Find where the given text appears and provide that cell's center as (x, y) coordinate. 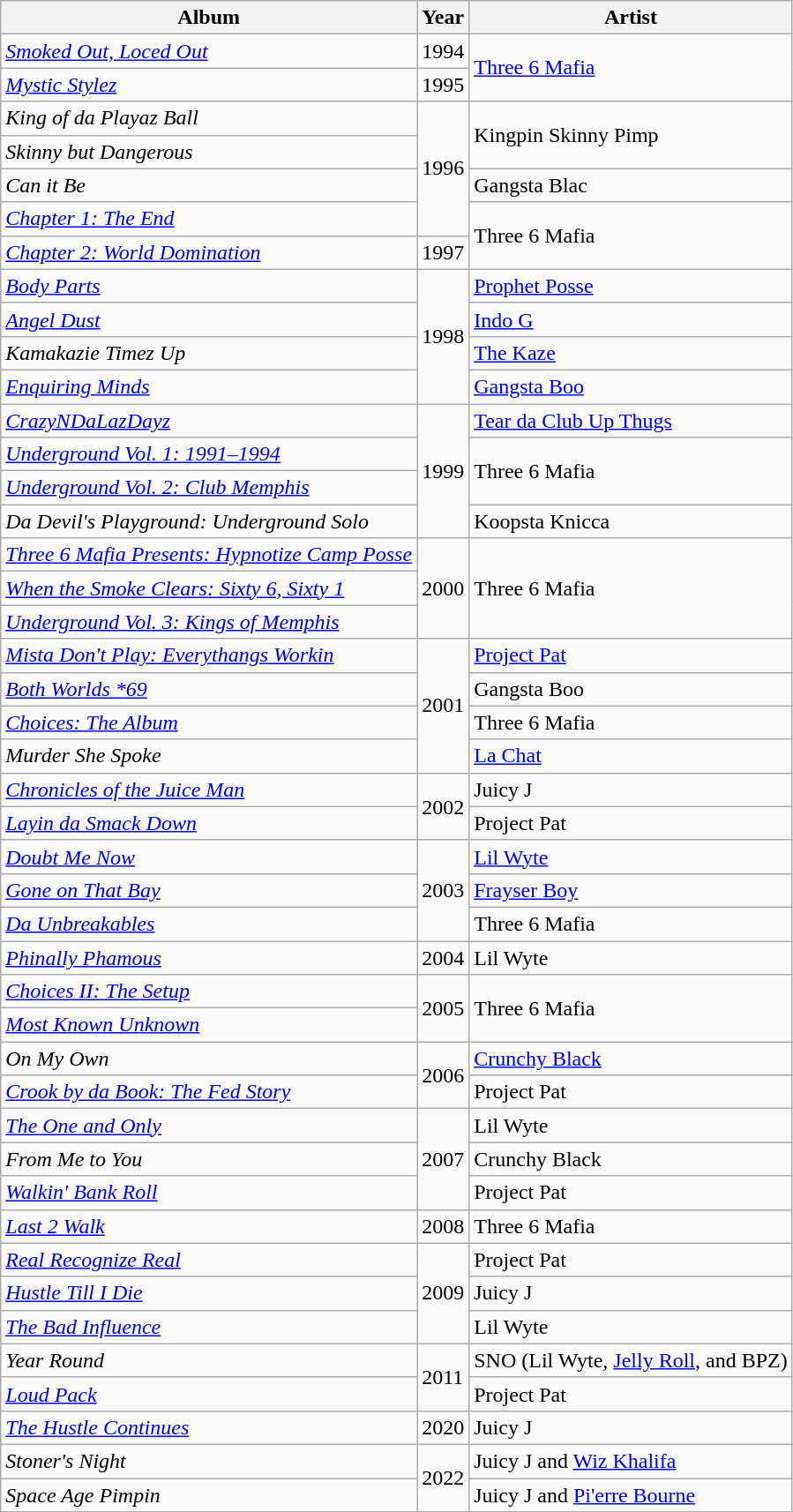
Juicy J and Pi'erre Bourne (632, 1495)
Phinally Phamous (209, 957)
Frayser Boy (632, 890)
From Me to You (209, 1159)
Skinny but Dangerous (209, 152)
Koopsta Knicca (632, 521)
The Hustle Continues (209, 1427)
2002 (443, 806)
Da Unbreakables (209, 924)
Kamakazie Timez Up (209, 353)
1996 (443, 168)
Year (443, 18)
2006 (443, 1075)
Chapter 1: The End (209, 219)
Choices II: The Setup (209, 992)
Underground Vol. 1: 1991–1994 (209, 454)
Mista Don't Play: Everythangs Workin (209, 655)
2022 (443, 1478)
Enquiring Minds (209, 386)
Underground Vol. 3: Kings of Memphis (209, 622)
2008 (443, 1226)
When the Smoke Clears: Sixty 6, Sixty 1 (209, 588)
2005 (443, 1008)
Loud Pack (209, 1394)
Hustle Till I Die (209, 1293)
King of da Playaz Ball (209, 118)
2020 (443, 1427)
1999 (443, 471)
Prophet Posse (632, 286)
1994 (443, 51)
CrazyNDaLazDayz (209, 421)
Most Known Unknown (209, 1025)
La Chat (632, 756)
Both Worlds *69 (209, 689)
2004 (443, 957)
Three 6 Mafia Presents: Hypnotize Camp Posse (209, 555)
Juicy J and Wiz Khalifa (632, 1461)
The Bad Influence (209, 1327)
Chapter 2: World Domination (209, 252)
Underground Vol. 2: Club Memphis (209, 488)
The Kaze (632, 353)
Artist (632, 18)
Mystic Stylez (209, 85)
2009 (443, 1293)
Smoked Out, Loced Out (209, 51)
Album (209, 18)
1995 (443, 85)
Doubt Me Now (209, 857)
1998 (443, 336)
1997 (443, 252)
Gone on That Bay (209, 890)
Stoner's Night (209, 1461)
Kingpin Skinny Pimp (632, 135)
2003 (443, 890)
SNO (Lil Wyte, Jelly Roll, and BPZ) (632, 1360)
Chronicles of the Juice Man (209, 790)
2011 (443, 1377)
On My Own (209, 1059)
Da Devil's Playground: Underground Solo (209, 521)
2007 (443, 1159)
Space Age Pimpin (209, 1495)
Angel Dust (209, 319)
Real Recognize Real (209, 1260)
Walkin' Bank Roll (209, 1193)
Tear da Club Up Thugs (632, 421)
2001 (443, 706)
Layin da Smack Down (209, 823)
Body Parts (209, 286)
The One and Only (209, 1126)
Can it Be (209, 185)
Gangsta Blac (632, 185)
Crook by da Book: The Fed Story (209, 1092)
Choices: The Album (209, 722)
Year Round (209, 1360)
Murder She Spoke (209, 756)
Last 2 Walk (209, 1226)
2000 (443, 588)
Indo G (632, 319)
